Identify which cell holds the provided text, then report its (x, y) central coordinate. 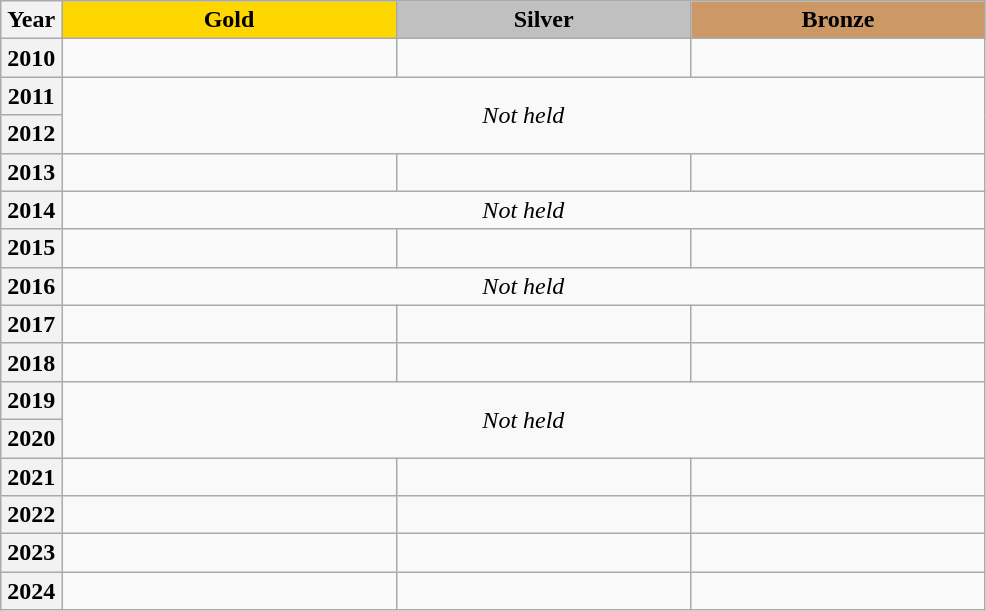
2018 (32, 362)
2017 (32, 324)
Silver (543, 20)
Bronze (838, 20)
2014 (32, 210)
2019 (32, 400)
2016 (32, 286)
2010 (32, 58)
2022 (32, 515)
2024 (32, 591)
2015 (32, 248)
2023 (32, 553)
2020 (32, 438)
2011 (32, 96)
2012 (32, 134)
Gold (230, 20)
2021 (32, 477)
Year (32, 20)
2013 (32, 172)
